Return the [X, Y] coordinate for the center point of the cell that contains the specified text.  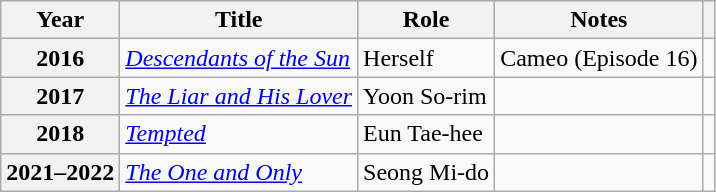
Cameo (Episode 16) [599, 58]
Year [60, 20]
Herself [426, 58]
Tempted [239, 134]
2017 [60, 96]
Seong Mi-do [426, 172]
The Liar and His Lover [239, 96]
Yoon So-rim [426, 96]
Descendants of the Sun [239, 58]
2016 [60, 58]
2021–2022 [60, 172]
2018 [60, 134]
The One and Only [239, 172]
Role [426, 20]
Notes [599, 20]
Title [239, 20]
Eun Tae-hee [426, 134]
